Output the [x, y] coordinate of the center of the cell containing the given text.  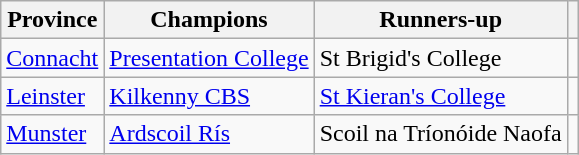
Munster [52, 134]
Province [52, 20]
Connacht [52, 58]
Kilkenny CBS [209, 96]
St Kieran's College [440, 96]
Scoil na Tríonóide Naofa [440, 134]
St Brigid's College [440, 58]
Presentation College [209, 58]
Leinster [52, 96]
Champions [209, 20]
Ardscoil Rís [209, 134]
Runners-up [440, 20]
